Find where the given text appears and provide that cell's center as (X, Y) coordinate. 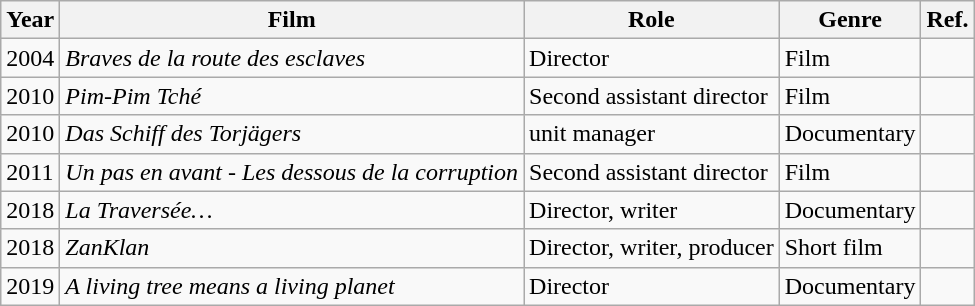
Director, writer (652, 210)
2019 (30, 286)
Braves de la route des esclaves (292, 58)
2004 (30, 58)
Un pas en avant - Les dessous de la corruption (292, 172)
A living tree means a living planet (292, 286)
Year (30, 20)
Pim-Pim Tché (292, 96)
La Traversée… (292, 210)
unit manager (652, 134)
Das Schiff des Torjägers (292, 134)
Ref. (948, 20)
Director, writer, producer (652, 248)
Role (652, 20)
ZanKlan (292, 248)
Short film (850, 248)
Genre (850, 20)
2011 (30, 172)
